Find where the given text appears and provide that cell's center as (x, y) coordinate. 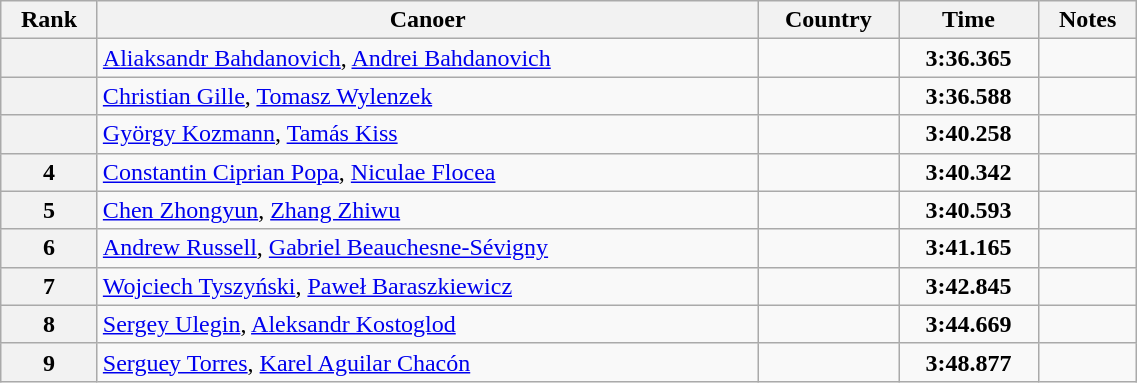
3:40.342 (969, 172)
Sergey Ulegin, Aleksandr Kostoglod (428, 324)
Chen Zhongyun, Zhang Zhiwu (428, 210)
8 (50, 324)
Notes (1087, 20)
3:36.588 (969, 96)
3:40.593 (969, 210)
Andrew Russell, Gabriel Beauchesne-Sévigny (428, 248)
6 (50, 248)
Serguey Torres, Karel Aguilar Chacón (428, 362)
3:36.365 (969, 58)
Rank (50, 20)
Country (828, 20)
Aliaksandr Bahdanovich, Andrei Bahdanovich (428, 58)
3:40.258 (969, 134)
Time (969, 20)
Constantin Ciprian Popa, Niculae Flocea (428, 172)
Wojciech Tyszyński, Paweł Baraszkiewicz (428, 286)
Christian Gille, Tomasz Wylenzek (428, 96)
5 (50, 210)
György Kozmann, Tamás Kiss (428, 134)
4 (50, 172)
3:44.669 (969, 324)
7 (50, 286)
Canoer (428, 20)
3:42.845 (969, 286)
3:41.165 (969, 248)
9 (50, 362)
3:48.877 (969, 362)
